Capture the cell that displays the provided text and extract its (X, Y) central coordinate. 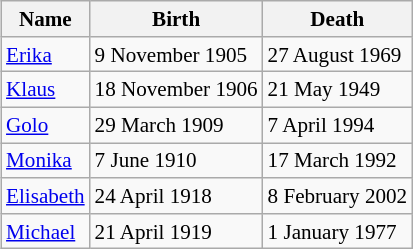
Birth (176, 18)
29 March 1909 (176, 124)
Michael (46, 230)
24 April 1918 (176, 196)
1 January 1977 (338, 230)
7 April 1994 (338, 124)
7 June 1910 (176, 160)
Monika (46, 160)
Erika (46, 54)
17 March 1992 (338, 160)
Name (46, 18)
21 April 1919 (176, 230)
Golo (46, 124)
18 November 1906 (176, 90)
21 May 1949 (338, 90)
Klaus (46, 90)
9 November 1905 (176, 54)
27 August 1969 (338, 54)
Death (338, 18)
Elisabeth (46, 196)
8 February 2002 (338, 196)
